For the text-containing cell, return its midpoint in (x, y) coordinate format. 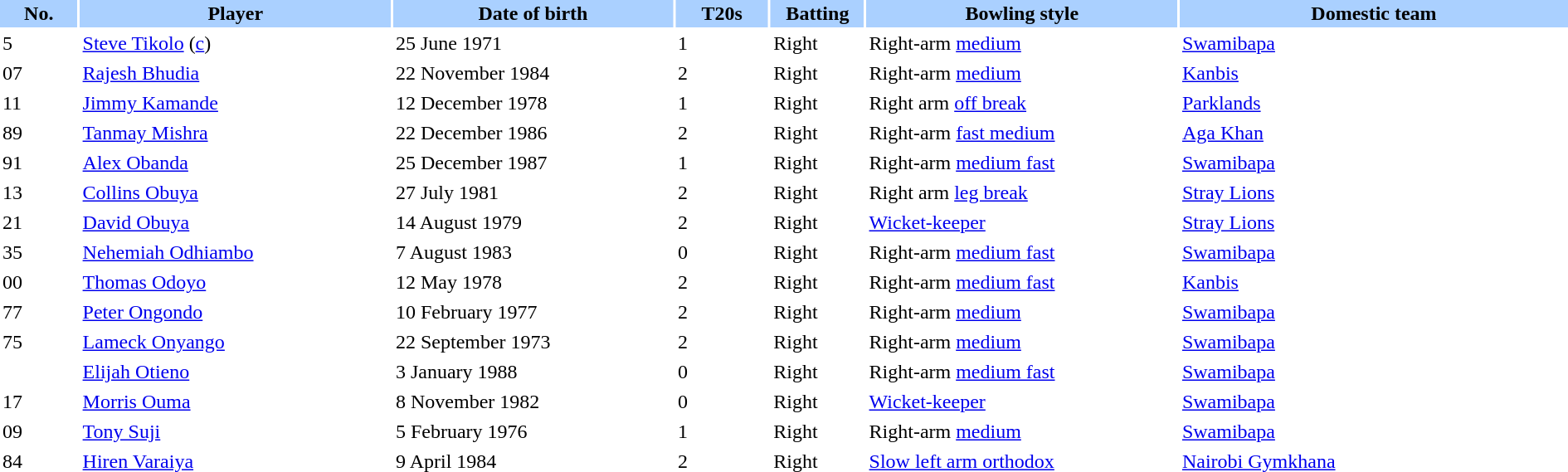
5 February 1976 (533, 431)
10 February 1977 (533, 312)
Morris Ouma (236, 401)
Elijah Otieno (236, 372)
David Obuya (236, 222)
Nehemiah Odhiambo (236, 252)
Steve Tikolo (c) (236, 43)
No. (39, 13)
25 June 1971 (533, 43)
Jimmy Kamande (236, 103)
22 September 1973 (533, 342)
8 November 1982 (533, 401)
3 January 1988 (533, 372)
77 (39, 312)
Player (236, 13)
17 (39, 401)
Thomas Odoyo (236, 282)
89 (39, 133)
Batting (817, 13)
Tanmay Mishra (236, 133)
T20s (722, 13)
13 (39, 192)
Parklands (1374, 103)
Collins Obuya (236, 192)
Tony Suji (236, 431)
14 August 1979 (533, 222)
Rajesh Bhudia (236, 73)
Right arm leg break (1022, 192)
7 August 1983 (533, 252)
Date of birth (533, 13)
22 November 1984 (533, 73)
Lameck Onyango (236, 342)
25 December 1987 (533, 163)
09 (39, 431)
Alex Obanda (236, 163)
5 (39, 43)
Right-arm fast medium (1022, 133)
11 (39, 103)
Peter Ongondo (236, 312)
21 (39, 222)
Domestic team (1374, 13)
75 (39, 342)
07 (39, 73)
00 (39, 282)
Bowling style (1022, 13)
22 December 1986 (533, 133)
12 May 1978 (533, 282)
27 July 1981 (533, 192)
91 (39, 163)
35 (39, 252)
12 December 1978 (533, 103)
Aga Khan (1374, 133)
Right arm off break (1022, 103)
